Identify which cell holds the provided text, then report its [X, Y] central coordinate. 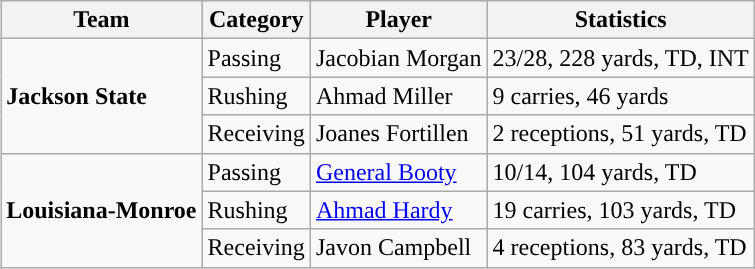
10/14, 104 yards, TD [620, 172]
Joanes Fortillen [398, 134]
General Booty [398, 172]
2 receptions, 51 yards, TD [620, 134]
4 receptions, 83 yards, TD [620, 248]
Javon Campbell [398, 248]
Player [398, 20]
Jackson State [102, 96]
Category [256, 20]
Ahmad Hardy [398, 210]
19 carries, 103 yards, TD [620, 210]
Statistics [620, 20]
Louisiana-Monroe [102, 210]
9 carries, 46 yards [620, 96]
Jacobian Morgan [398, 58]
23/28, 228 yards, TD, INT [620, 58]
Ahmad Miller [398, 96]
Team [102, 20]
